Capture the cell that displays the provided text and extract its [X, Y] central coordinate. 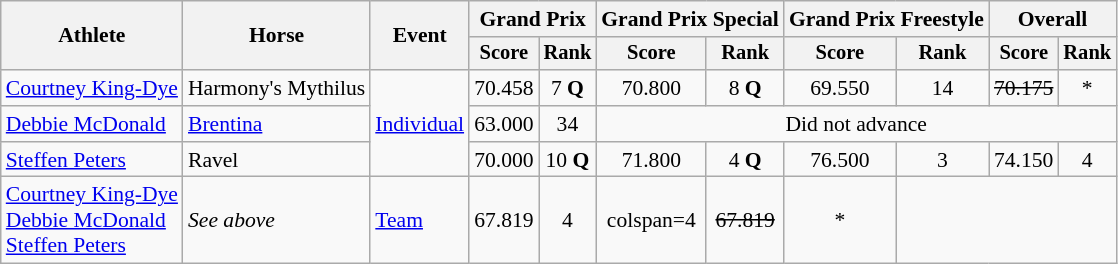
34 [568, 124]
3 [942, 160]
Horse [276, 36]
Grand Prix Special [690, 19]
14 [942, 88]
colspan=4 [651, 220]
69.550 [840, 88]
70.000 [504, 160]
7 Q [568, 88]
Courtney King-Dye [92, 88]
4 Q [744, 160]
Harmony's Mythilus [276, 88]
Team [420, 220]
Brentina [276, 124]
74.150 [1024, 160]
76.500 [840, 160]
Grand Prix [532, 19]
70.175 [1024, 88]
70.800 [651, 88]
Courtney King-DyeDebbie McDonaldSteffen Peters [92, 220]
70.458 [504, 88]
Did not advance [856, 124]
Grand Prix Freestyle [886, 19]
63.000 [504, 124]
10 Q [568, 160]
See above [276, 220]
8 Q [744, 88]
71.800 [651, 160]
Ravel [276, 160]
Steffen Peters [92, 160]
Debbie McDonald [92, 124]
Individual [420, 124]
Overall [1052, 19]
Event [420, 36]
Athlete [92, 36]
